Pinpoint the cell where the given text exists, returning its [X, Y] midpoint coordinate. 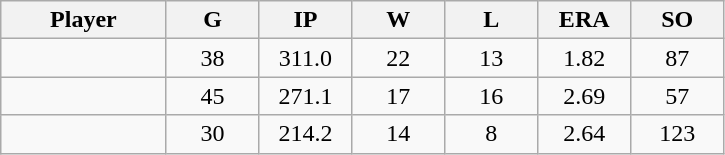
30 [212, 134]
45 [212, 96]
1.82 [584, 58]
14 [398, 134]
Player [84, 20]
W [398, 20]
271.1 [306, 96]
SO [678, 20]
G [212, 20]
L [492, 20]
IP [306, 20]
57 [678, 96]
8 [492, 134]
22 [398, 58]
311.0 [306, 58]
214.2 [306, 134]
38 [212, 58]
17 [398, 96]
ERA [584, 20]
16 [492, 96]
87 [678, 58]
2.69 [584, 96]
2.64 [584, 134]
13 [492, 58]
123 [678, 134]
